Scan for the cell matching the given text and deliver its (x, y) coordinate at center. 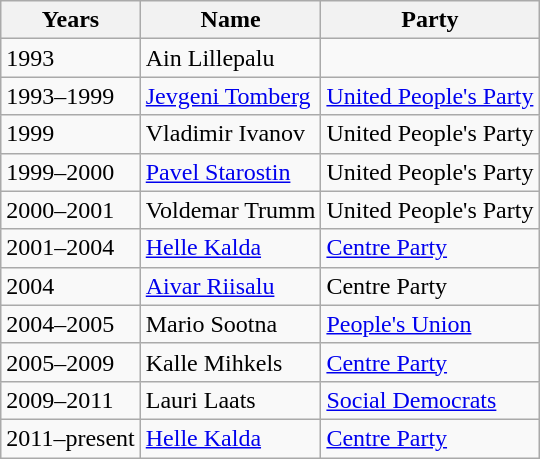
1993–1999 (70, 96)
Name (230, 20)
Ain Lillepalu (230, 58)
Voldemar Trumm (230, 210)
1993 (70, 58)
People's Union (430, 324)
1999–2000 (70, 172)
2004–2005 (70, 324)
2004 (70, 286)
2011–present (70, 438)
Pavel Starostin (230, 172)
Years (70, 20)
Jevgeni Tomberg (230, 96)
Lauri Laats (230, 400)
Vladimir Ivanov (230, 134)
2005–2009 (70, 362)
2009–2011 (70, 400)
Party (430, 20)
2000–2001 (70, 210)
Social Democrats (430, 400)
Aivar Riisalu (230, 286)
1999 (70, 134)
Kalle Mihkels (230, 362)
2001–2004 (70, 248)
Mario Sootna (230, 324)
